Return (x, y) of the center of cell containing provided text 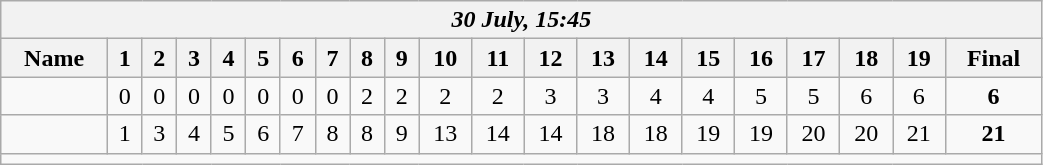
12 (550, 58)
17 (814, 58)
30 July, 15:45 (522, 20)
16 (762, 58)
11 (498, 58)
15 (708, 58)
Final (994, 58)
10 (446, 58)
Name (54, 58)
